Scan for the cell matching the given text and deliver its (x, y) coordinate at center. 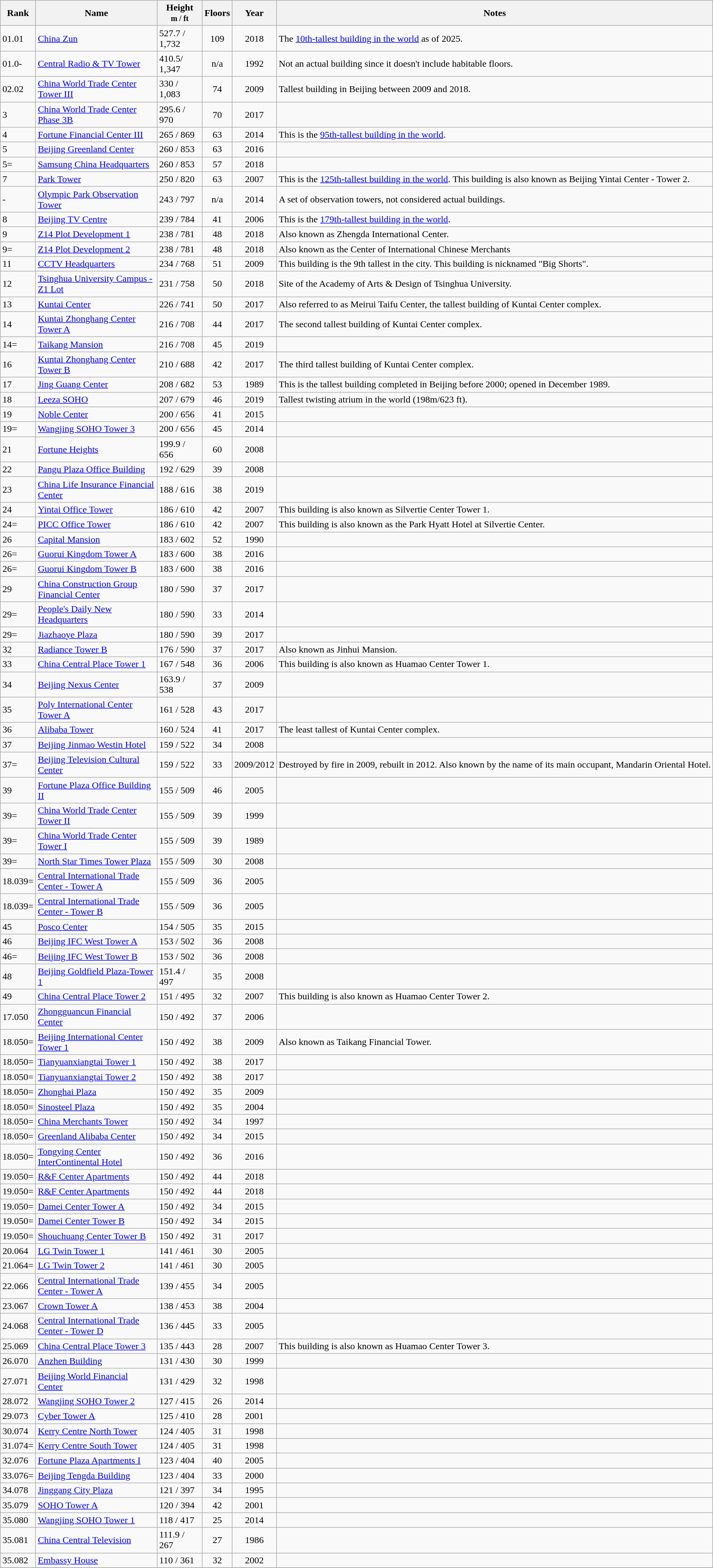
China Zun (96, 38)
14= (18, 344)
Also known as the Center of International Chinese Merchants (495, 249)
Kuntai Zhonghang Center Tower B (96, 364)
167 / 548 (180, 664)
17.050 (18, 1016)
China World Trade Center Phase 3B (96, 115)
Tsinghua University Campus - Z1 Lot (96, 284)
131 / 429 (180, 1381)
410.5/ 1,347 (180, 64)
Not an actual building since it doesn't include habitable floors. (495, 64)
The second tallest building of Kuntai Center complex. (495, 325)
Samsung China Headquarters (96, 164)
China Construction Group Financial Center (96, 589)
Site of the Academy of Arts & Design of Tsinghua University. (495, 284)
Sinosteel Plaza (96, 1107)
Poly International Center Tower A (96, 710)
138 / 453 (180, 1306)
23.067 (18, 1306)
32.076 (18, 1461)
109 (217, 38)
Tallest twisting atrium in the world (198m/623 ft). (495, 399)
29 (18, 589)
265 / 869 (180, 135)
Fortune Plaza Office Building II (96, 790)
Fortune Heights (96, 449)
Kuntai Center (96, 304)
Year (254, 13)
9= (18, 249)
Also known as Zhengda International Center. (495, 234)
35.081 (18, 1540)
CCTV Headquarters (96, 264)
Fortune Financial Center III (96, 135)
This is the 95th-tallest building in the world. (495, 135)
28.072 (18, 1401)
234 / 768 (180, 264)
Beijing International Center Tower 1 (96, 1042)
Alibaba Tower (96, 730)
52 (217, 539)
160 / 524 (180, 730)
19= (18, 429)
24 (18, 509)
Embassy House (96, 1560)
People's Daily New Headquarters (96, 615)
43 (217, 710)
8 (18, 219)
PICC Office Tower (96, 524)
Tianyuanxiangtai Tower 1 (96, 1062)
LG Twin Tower 2 (96, 1266)
46= (18, 956)
02.02 (18, 89)
125 / 410 (180, 1416)
North Star Times Tower Plaza (96, 861)
136 / 445 (180, 1326)
7 (18, 179)
527.7 / 1,732 (180, 38)
China Life Insurance Financial Center (96, 489)
26.070 (18, 1361)
110 / 361 (180, 1560)
1995 (254, 1490)
154 / 505 (180, 927)
74 (217, 89)
17 (18, 385)
Kerry Centre North Tower (96, 1431)
51 (217, 264)
Park Tower (96, 179)
1992 (254, 64)
01.0- (18, 64)
14 (18, 325)
208 / 682 (180, 385)
111.9 / 267 (180, 1540)
27.071 (18, 1381)
20.064 (18, 1251)
Olympic Park Observation Tower (96, 199)
30.074 (18, 1431)
Also referred to as Meirui Taifu Center, the tallest building of Kuntai Center complex. (495, 304)
Central International Trade Center - Tower B (96, 906)
34.078 (18, 1490)
131 / 430 (180, 1361)
53 (217, 385)
China Merchants Tower (96, 1121)
Kerry Centre South Tower (96, 1446)
Beijing IFC West Tower A (96, 942)
China Central Place Tower 3 (96, 1346)
Beijing Goldfield Plaza-Tower 1 (96, 977)
231 / 758 (180, 284)
183 / 602 (180, 539)
16 (18, 364)
- (18, 199)
Z14 Plot Development 1 (96, 234)
Greenland Alibaba Center (96, 1136)
01.01 (18, 38)
Guorui Kingdom Tower B (96, 569)
Damei Center Tower B (96, 1221)
Name (96, 13)
207 / 679 (180, 399)
Shouchuang Center Tower B (96, 1236)
Beijing Nexus Center (96, 684)
Floors (217, 13)
27 (217, 1540)
Yintai Office Tower (96, 509)
Beijing World Financial Center (96, 1381)
1986 (254, 1540)
19 (18, 414)
Damei Center Tower A (96, 1206)
Radiance Tower B (96, 649)
5= (18, 164)
57 (217, 164)
A set of observation towers, not considered actual buildings. (495, 199)
23 (18, 489)
139 / 455 (180, 1286)
China Central Place Tower 2 (96, 997)
This building is the 9th tallest in the city. This building is nicknamed "Big Shorts". (495, 264)
China World Trade Center Tower II (96, 815)
Central Radio & TV Tower (96, 64)
Wangjing SOHO Tower 1 (96, 1520)
13 (18, 304)
Rank (18, 13)
China World Trade Center Tower III (96, 89)
9 (18, 234)
Jiazhaoye Plaza (96, 635)
LG Twin Tower 1 (96, 1251)
1990 (254, 539)
Anzhen Building (96, 1361)
Beijing Television Cultural Center (96, 764)
21.064= (18, 1266)
18 (18, 399)
The third tallest building of Kuntai Center complex. (495, 364)
Kuntai Zhonghang Center Tower A (96, 325)
Notes (495, 13)
China Central Television (96, 1540)
Zhongguancun Financial Center (96, 1016)
118 / 417 (180, 1520)
176 / 590 (180, 649)
China World Trade Center Tower I (96, 841)
Beijing TV Centre (96, 219)
SOHO Tower A (96, 1505)
Crown Tower A (96, 1306)
37= (18, 764)
Also known as Taikang Financial Tower. (495, 1042)
The 10th-tallest building in the world as of 2025. (495, 38)
Beijing Greenland Center (96, 149)
22.066 (18, 1286)
25 (217, 1520)
127 / 415 (180, 1401)
Tianyuanxiangtai Tower 2 (96, 1077)
Zhonghai Plaza (96, 1092)
Tongying Center InterContinental Hotel (96, 1156)
161 / 528 (180, 710)
Pangu Plaza Office Building (96, 469)
60 (217, 449)
This building is also known as Huamao Center Tower 3. (495, 1346)
Wangjing SOHO Tower 3 (96, 429)
2000 (254, 1476)
Wangjing SOHO Tower 2 (96, 1401)
330 / 1,083 (180, 89)
The least tallest of Kuntai Center complex. (495, 730)
Beijing Jinmao Westin Hotel (96, 745)
35.082 (18, 1560)
Fortune Plaza Apartments I (96, 1461)
24.068 (18, 1326)
250 / 820 (180, 179)
Destroyed by fire in 2009, rebuilt in 2012. Also known by the name of its main occupant, Mandarin Oriental Hotel. (495, 764)
49 (18, 997)
121 / 397 (180, 1490)
22 (18, 469)
Jing Guang Center (96, 385)
5 (18, 149)
35.080 (18, 1520)
Beijing IFC West Tower B (96, 956)
33.076= (18, 1476)
This building is also known as Silvertie Center Tower 1. (495, 509)
Taikang Mansion (96, 344)
Leeza SOHO (96, 399)
This building is also known as Huamao Center Tower 1. (495, 664)
188 / 616 (180, 489)
This is the 125th-tallest building in the world. This building is also known as Beijing Yintai Center - Tower 2. (495, 179)
2009/2012 (254, 764)
4 (18, 135)
295.6 / 970 (180, 115)
70 (217, 115)
135 / 443 (180, 1346)
1997 (254, 1121)
Guorui Kingdom Tower A (96, 554)
Posco Center (96, 927)
192 / 629 (180, 469)
3 (18, 115)
Cyber Tower A (96, 1416)
Beijing Tengda Building (96, 1476)
151.4 / 497 (180, 977)
120 / 394 (180, 1505)
151 / 495 (180, 997)
226 / 741 (180, 304)
Noble Center (96, 414)
21 (18, 449)
40 (217, 1461)
35.079 (18, 1505)
Tallest building in Beijing between 2009 and 2018. (495, 89)
This is the tallest building completed in Beijing before 2000; opened in December 1989. (495, 385)
29.073 (18, 1416)
11 (18, 264)
Central International Trade Center - Tower D (96, 1326)
239 / 784 (180, 219)
243 / 797 (180, 199)
Capital Mansion (96, 539)
24= (18, 524)
This building is also known as the Park Hyatt Hotel at Silvertie Center. (495, 524)
210 / 688 (180, 364)
Jinggang City Plaza (96, 1490)
31.074= (18, 1446)
163.9 / 538 (180, 684)
Z14 Plot Development 2 (96, 249)
This is the 179th-tallest building in the world. (495, 219)
This building is also known as Huamao Center Tower 2. (495, 997)
China Central Place Tower 1 (96, 664)
25.069 (18, 1346)
12 (18, 284)
Also known as Jinhui Mansion. (495, 649)
199.9 / 656 (180, 449)
2002 (254, 1560)
Heightm / ft (180, 13)
